Locate the cell with the specified text and output its (x, y) center coordinate. 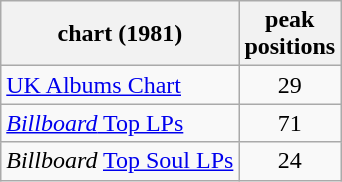
71 (290, 123)
chart (1981) (120, 34)
UK Albums Chart (120, 85)
Billboard Top LPs (120, 123)
Billboard Top Soul LPs (120, 161)
24 (290, 161)
29 (290, 85)
peakpositions (290, 34)
